Detect which cell encompasses the target text, then output its [x, y] center coordinate. 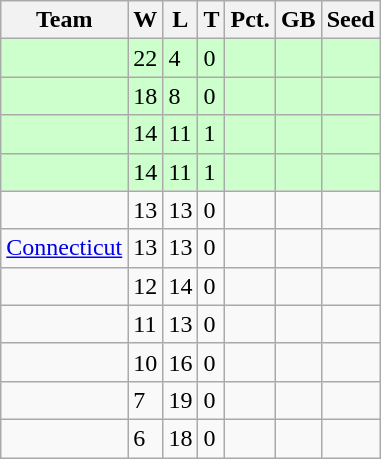
7 [146, 400]
Seed [350, 20]
Team [64, 20]
T [212, 20]
Pct. [250, 20]
19 [180, 400]
6 [146, 438]
W [146, 20]
22 [146, 58]
8 [180, 96]
L [180, 20]
Connecticut [64, 248]
10 [146, 362]
GB [298, 20]
16 [180, 362]
12 [146, 286]
4 [180, 58]
